From the cell containing the given text, extract its center point as (X, Y) coordinate. 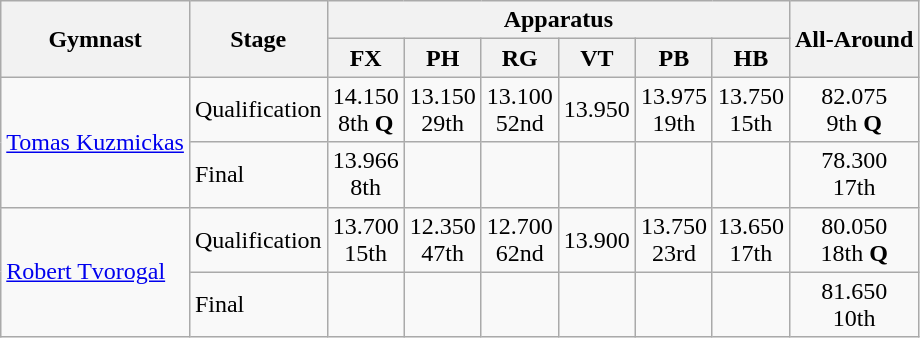
Stage (258, 39)
13.975 19th (674, 110)
RG (520, 58)
VT (596, 58)
13.966 8th (366, 174)
Tomas Kuzmickas (96, 142)
14.150 8th Q (366, 110)
13.750 23rd (674, 240)
12.350 47th (442, 240)
81.650 10th (854, 304)
PB (674, 58)
13.900 (596, 240)
HB (750, 58)
FX (366, 58)
13.650 17th (750, 240)
78.300 17th (854, 174)
All-Around (854, 39)
Robert Tvorogal (96, 272)
Apparatus (558, 20)
12.700 62nd (520, 240)
13.750 15th (750, 110)
13.100 52nd (520, 110)
82.075 9th Q (854, 110)
Gymnast (96, 39)
13.700 15th (366, 240)
13.150 29th (442, 110)
80.050 18th Q (854, 240)
PH (442, 58)
13.950 (596, 110)
